Determine the [x, y] coordinate at the center of the cell enclosing the given text.  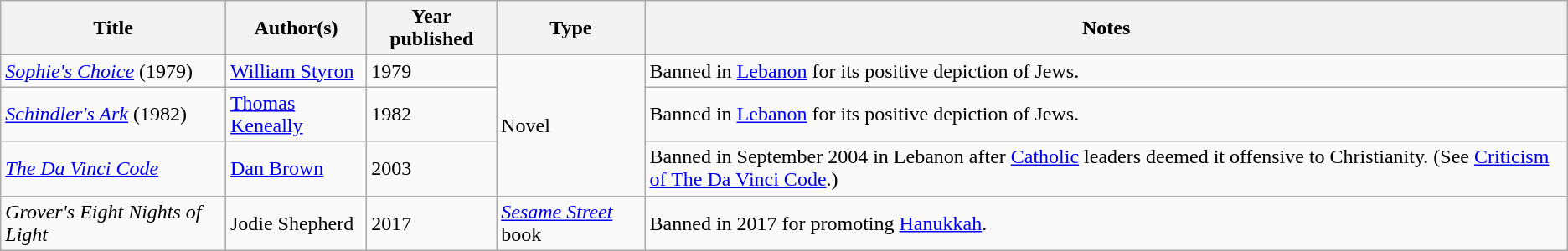
The Da Vinci Code [114, 169]
Author(s) [296, 28]
Type [571, 28]
1979 [432, 71]
William Styron [296, 71]
2017 [432, 223]
Title [114, 28]
2003 [432, 169]
Grover's Eight Nights of Light [114, 223]
Sophie's Choice (1979) [114, 71]
Jodie Shepherd [296, 223]
Thomas Keneally [296, 114]
Notes [1106, 28]
1982 [432, 114]
Year published [432, 28]
Schindler's Ark (1982) [114, 114]
Novel [571, 125]
Sesame Street book [571, 223]
Dan Brown [296, 169]
Banned in September 2004 in Lebanon after Catholic leaders deemed it offensive to Christianity. (See Criticism of The Da Vinci Code.) [1106, 169]
Banned in 2017 for promoting Hanukkah. [1106, 223]
